Find where the given text appears and provide that cell's center as [x, y] coordinate. 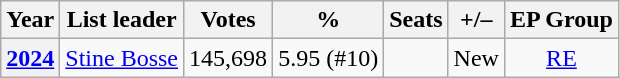
Year [30, 20]
Votes [228, 20]
EP Group [561, 20]
RE [561, 58]
List leader [122, 20]
Stine Bosse [122, 58]
+/– [476, 20]
5.95 (#10) [328, 58]
% [328, 20]
2024 [30, 58]
New [476, 58]
145,698 [228, 58]
Seats [416, 20]
